Search for the cell housing the specified text and yield its [x, y] center coordinate. 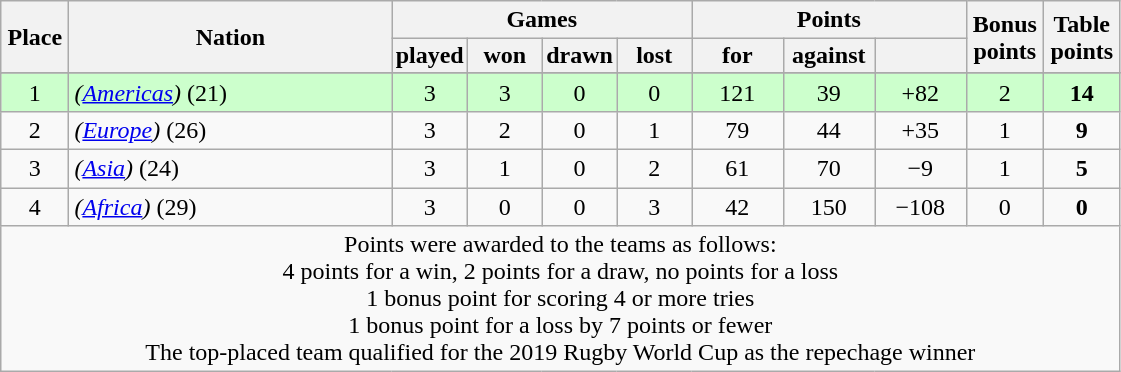
(Asia) (24) [230, 168]
−9 [921, 168]
5 [1082, 168]
Place [35, 38]
(Europe) (26) [230, 130]
for [738, 56]
61 [738, 168]
Tablepoints [1082, 38]
44 [829, 130]
played [430, 56]
+82 [921, 92]
(Africa) (29) [230, 207]
(Americas) (21) [230, 92]
drawn [580, 56]
39 [829, 92]
9 [1082, 130]
79 [738, 130]
42 [738, 207]
150 [829, 207]
Games [542, 20]
4 [35, 207]
70 [829, 168]
won [504, 56]
+35 [921, 130]
14 [1082, 92]
Nation [230, 38]
121 [738, 92]
−108 [921, 207]
Bonuspoints [1005, 38]
against [829, 56]
lost [654, 56]
Points [829, 20]
